From the cell containing the given text, extract its center point as (X, Y) coordinate. 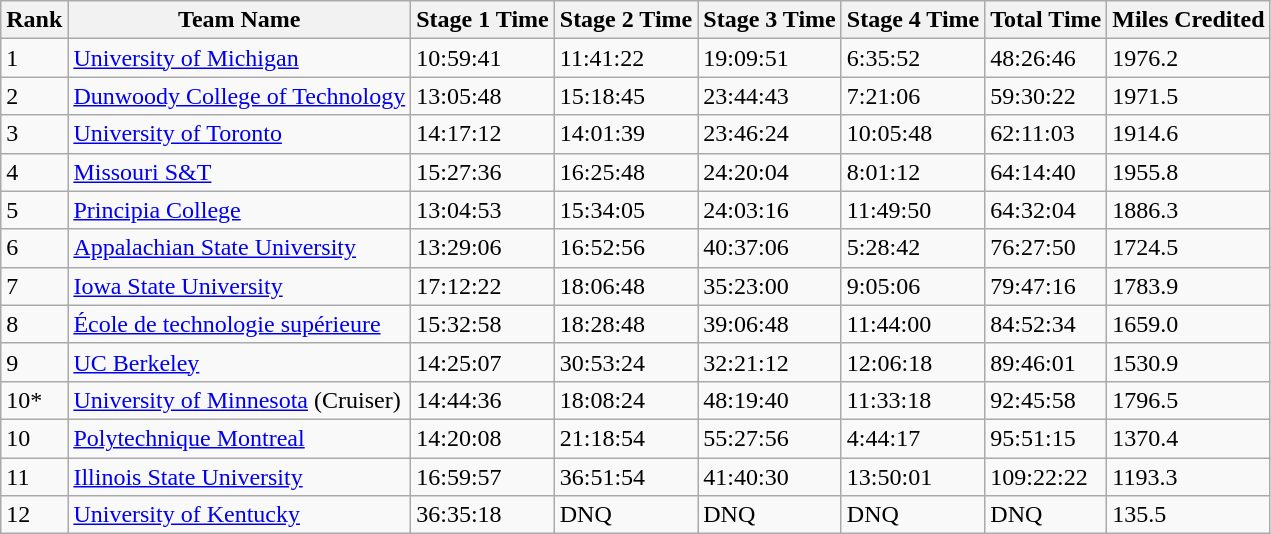
84:52:34 (1046, 324)
89:46:01 (1046, 362)
109:22:22 (1046, 477)
14:25:07 (483, 362)
16:59:57 (483, 477)
University of Toronto (240, 134)
University of Minnesota (Cruiser) (240, 400)
18:06:48 (626, 286)
Total Time (1046, 20)
14:44:36 (483, 400)
18:08:24 (626, 400)
1193.3 (1188, 477)
15:18:45 (626, 96)
1955.8 (1188, 172)
48:19:40 (770, 400)
UC Berkeley (240, 362)
35:23:00 (770, 286)
32:21:12 (770, 362)
10 (34, 438)
64:32:04 (1046, 210)
3 (34, 134)
12 (34, 515)
1530.9 (1188, 362)
19:09:51 (770, 58)
Stage 4 Time (913, 20)
5:28:42 (913, 248)
36:51:54 (626, 477)
135.5 (1188, 515)
55:27:56 (770, 438)
2 (34, 96)
39:06:48 (770, 324)
Polytechnique Montreal (240, 438)
1370.4 (1188, 438)
24:20:04 (770, 172)
Team Name (240, 20)
92:45:58 (1046, 400)
13:50:01 (913, 477)
41:40:30 (770, 477)
11 (34, 477)
11:49:50 (913, 210)
1976.2 (1188, 58)
10:05:48 (913, 134)
Dunwoody College of Technology (240, 96)
95:51:15 (1046, 438)
62:11:03 (1046, 134)
École de technologie supérieure (240, 324)
6 (34, 248)
8 (34, 324)
15:32:58 (483, 324)
11:41:22 (626, 58)
1783.9 (1188, 286)
Iowa State University (240, 286)
13:05:48 (483, 96)
17:12:22 (483, 286)
9 (34, 362)
30:53:24 (626, 362)
Appalachian State University (240, 248)
24:03:16 (770, 210)
4 (34, 172)
13:04:53 (483, 210)
10* (34, 400)
Stage 1 Time (483, 20)
Miles Credited (1188, 20)
12:06:18 (913, 362)
48:26:46 (1046, 58)
15:34:05 (626, 210)
Stage 3 Time (770, 20)
1971.5 (1188, 96)
14:17:12 (483, 134)
16:52:56 (626, 248)
1724.5 (1188, 248)
76:27:50 (1046, 248)
11:33:18 (913, 400)
1 (34, 58)
1886.3 (1188, 210)
21:18:54 (626, 438)
1914.6 (1188, 134)
11:44:00 (913, 324)
University of Kentucky (240, 515)
University of Michigan (240, 58)
18:28:48 (626, 324)
Principia College (240, 210)
14:20:08 (483, 438)
8:01:12 (913, 172)
Illinois State University (240, 477)
7:21:06 (913, 96)
Missouri S&T (240, 172)
5 (34, 210)
1659.0 (1188, 324)
10:59:41 (483, 58)
Stage 2 Time (626, 20)
14:01:39 (626, 134)
6:35:52 (913, 58)
23:46:24 (770, 134)
23:44:43 (770, 96)
36:35:18 (483, 515)
Rank (34, 20)
64:14:40 (1046, 172)
1796.5 (1188, 400)
9:05:06 (913, 286)
4:44:17 (913, 438)
15:27:36 (483, 172)
13:29:06 (483, 248)
16:25:48 (626, 172)
79:47:16 (1046, 286)
7 (34, 286)
59:30:22 (1046, 96)
40:37:06 (770, 248)
